Return (x, y) of the center of cell containing provided text 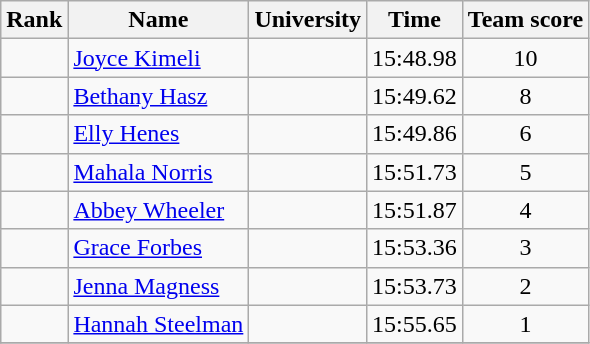
10 (525, 58)
Time (415, 20)
15:48.98 (415, 58)
Joyce Kimeli (158, 58)
Jenna Magness (158, 286)
Rank (34, 20)
Elly Henes (158, 134)
Bethany Hasz (158, 96)
6 (525, 134)
Mahala Norris (158, 172)
15:53.73 (415, 286)
Grace Forbes (158, 248)
15:55.65 (415, 324)
8 (525, 96)
Abbey Wheeler (158, 210)
15:51.87 (415, 210)
15:49.62 (415, 96)
5 (525, 172)
1 (525, 324)
3 (525, 248)
15:49.86 (415, 134)
Hannah Steelman (158, 324)
15:53.36 (415, 248)
University (308, 20)
2 (525, 286)
15:51.73 (415, 172)
Team score (525, 20)
Name (158, 20)
4 (525, 210)
